Capture the cell that displays the provided text and extract its [x, y] central coordinate. 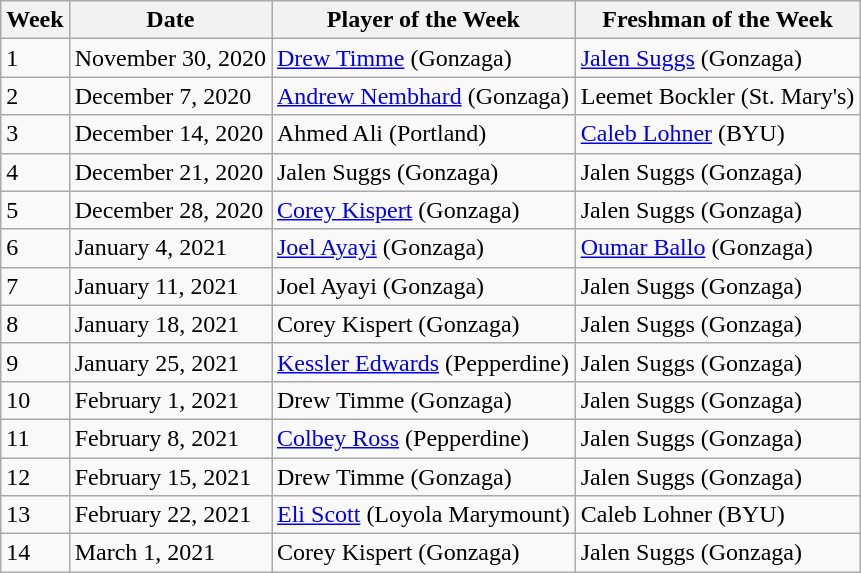
2 [35, 96]
March 1, 2021 [170, 553]
December 28, 2020 [170, 210]
12 [35, 477]
Player of the Week [424, 20]
Date [170, 20]
7 [35, 286]
4 [35, 172]
January 11, 2021 [170, 286]
14 [35, 553]
Andrew Nembhard (Gonzaga) [424, 96]
Eli Scott (Loyola Marymount) [424, 515]
February 15, 2021 [170, 477]
8 [35, 324]
January 4, 2021 [170, 248]
11 [35, 438]
December 7, 2020 [170, 96]
Kessler Edwards (Pepperdine) [424, 362]
9 [35, 362]
Leemet Bockler (St. Mary's) [718, 96]
6 [35, 248]
Colbey Ross (Pepperdine) [424, 438]
January 25, 2021 [170, 362]
5 [35, 210]
December 14, 2020 [170, 134]
January 18, 2021 [170, 324]
Freshman of the Week [718, 20]
February 1, 2021 [170, 400]
November 30, 2020 [170, 58]
Oumar Ballo (Gonzaga) [718, 248]
3 [35, 134]
February 22, 2021 [170, 515]
Ahmed Ali (Portland) [424, 134]
13 [35, 515]
February 8, 2021 [170, 438]
December 21, 2020 [170, 172]
Week [35, 20]
1 [35, 58]
10 [35, 400]
